Determine the (x, y) coordinate at the center of the cell enclosing the given text.  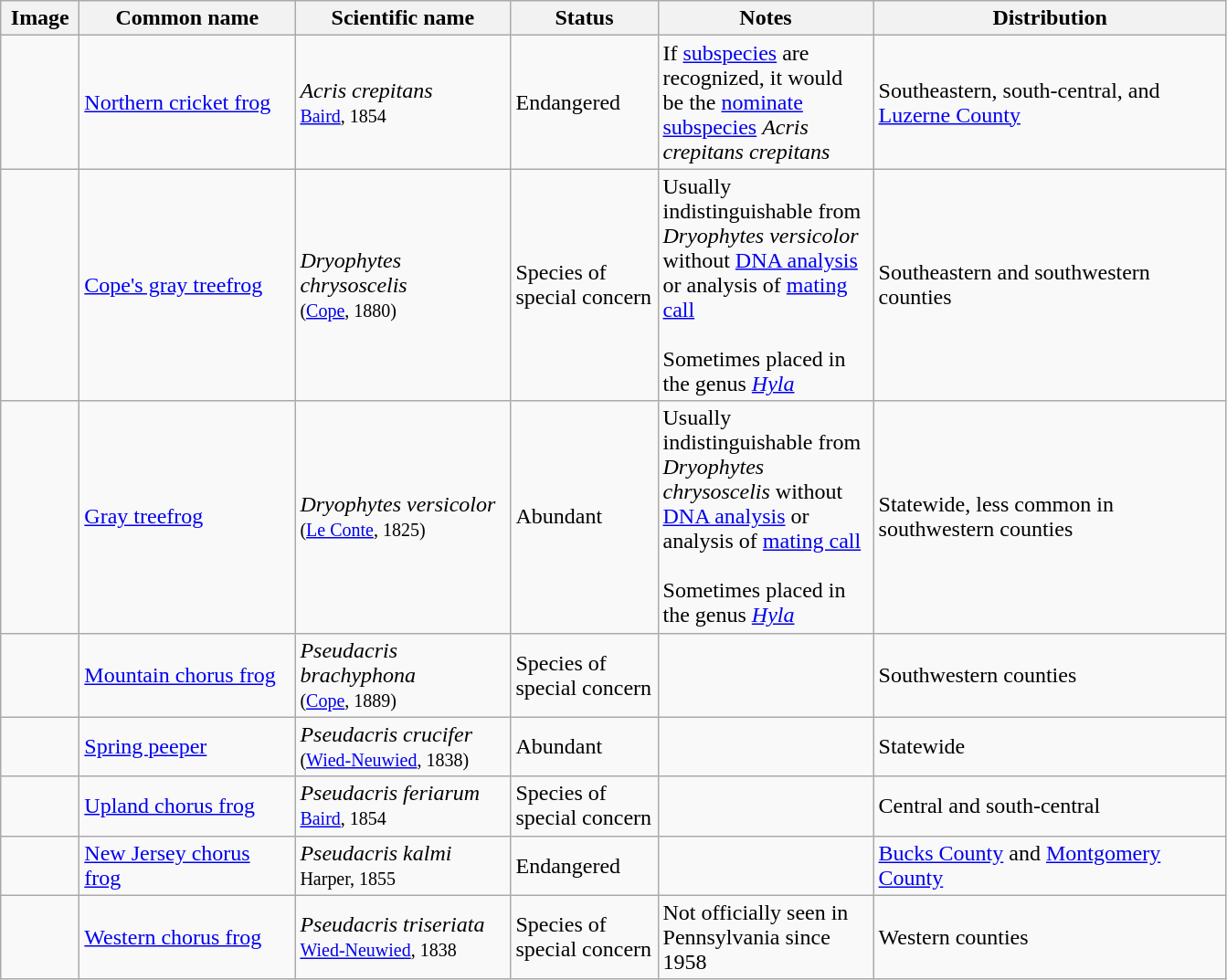
Not officially seen in Pennsylvania since 1958 (766, 937)
Cope's gray treefrog (187, 285)
Southwestern counties (1050, 675)
Common name (187, 18)
Southeastern, south-central, and Luzerne County (1050, 102)
Distribution (1050, 18)
Dryophytes chrysoscelis(Cope, 1880) (403, 285)
Western counties (1050, 937)
Bucks County and Montgomery County (1050, 866)
Usually indistinguishable from Dryophytes versicolor without DNA analysis or analysis of mating callSometimes placed in the genus Hyla (766, 285)
Acris crepitansBaird, 1854 (403, 102)
Mountain chorus frog (187, 675)
Usually indistinguishable from Dryophytes chrysoscelis without DNA analysis or analysis of mating callSometimes placed in the genus Hyla (766, 517)
Pseudacris crucifer(Wied-Neuwied, 1838) (403, 747)
Notes (766, 18)
Upland chorus frog (187, 806)
Pseudacris kalmiHarper, 1855 (403, 866)
Statewide (1050, 747)
Pseudacris feriarumBaird, 1854 (403, 806)
Southeastern and southwestern counties (1050, 285)
Northern cricket frog (187, 102)
Pseudacris brachyphona(Cope, 1889) (403, 675)
Gray treefrog (187, 517)
Spring peeper (187, 747)
Image (40, 18)
If subspecies are recognized, it would be the nominate subspecies Acris crepitans crepitans (766, 102)
Central and south-central (1050, 806)
Pseudacris triseriataWied-Neuwied, 1838 (403, 937)
Statewide, less common in southwestern counties (1050, 517)
New Jersey chorus frog (187, 866)
Scientific name (403, 18)
Western chorus frog (187, 937)
Status (585, 18)
Dryophytes versicolor(Le Conte, 1825) (403, 517)
